Find where the given text appears and provide that cell's center as (X, Y) coordinate. 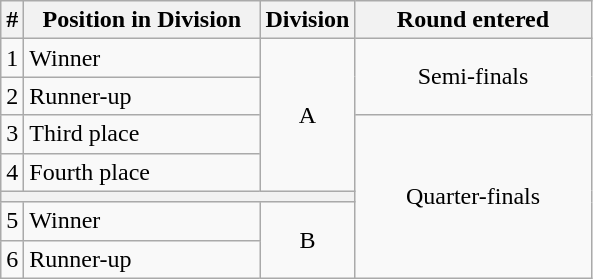
3 (12, 134)
Third place (142, 134)
Fourth place (142, 172)
A (308, 115)
Position in Division (142, 20)
B (308, 240)
Quarter-finals (473, 196)
4 (12, 172)
Semi-finals (473, 77)
Division (308, 20)
2 (12, 96)
Round entered (473, 20)
5 (12, 221)
# (12, 20)
6 (12, 259)
1 (12, 58)
